Search for the cell housing the specified text and yield its [X, Y] center coordinate. 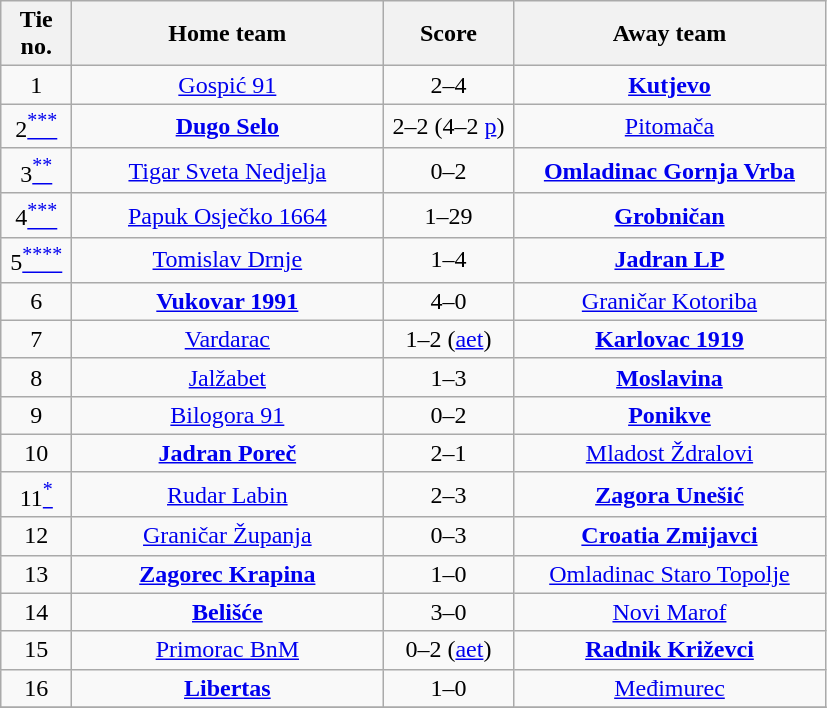
4–0 [448, 301]
9 [36, 415]
5**** [36, 260]
Kutjevo [670, 85]
Mladost Ždralovi [670, 453]
Vukovar 1991 [228, 301]
10 [36, 453]
0–2 (aet) [448, 650]
Grobničan [670, 216]
4*** [36, 216]
Bilogora 91 [228, 415]
12 [36, 536]
Tie no. [36, 34]
Libertas [228, 688]
Jalžabet [228, 377]
Tigar Sveta Nedjelja [228, 170]
6 [36, 301]
14 [36, 612]
Radnik Križevci [670, 650]
Moslavina [670, 377]
7 [36, 339]
Rudar Labin [228, 494]
Karlovac 1919 [670, 339]
1–29 [448, 216]
2–2 (4–2 p) [448, 126]
Away team [670, 34]
8 [36, 377]
Međimurec [670, 688]
Omladinac Staro Topolje [670, 574]
Croatia Zmijavci [670, 536]
Tomislav Drnje [228, 260]
16 [36, 688]
1–4 [448, 260]
11* [36, 494]
1 [36, 85]
3** [36, 170]
Graničar Kotoriba [670, 301]
1–2 (aet) [448, 339]
Novi Marof [670, 612]
Vardarac [228, 339]
2–3 [448, 494]
Zagora Unešić [670, 494]
Pitomača [670, 126]
1–3 [448, 377]
Gospić 91 [228, 85]
2–4 [448, 85]
Graničar Županja [228, 536]
0–3 [448, 536]
2*** [36, 126]
Dugo Selo [228, 126]
Ponikve [670, 415]
Jadran LP [670, 260]
Belišće [228, 612]
Zagorec Krapina [228, 574]
Papuk Osječko 1664 [228, 216]
Omladinac Gornja Vrba [670, 170]
13 [36, 574]
15 [36, 650]
3–0 [448, 612]
Home team [228, 34]
2–1 [448, 453]
Primorac BnM [228, 650]
Score [448, 34]
Jadran Poreč [228, 453]
